Find where the given text appears and provide that cell's center as (x, y) coordinate. 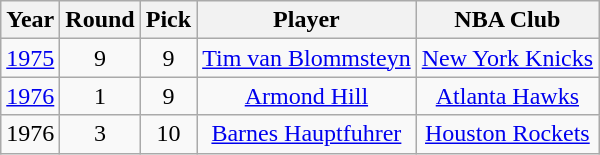
Atlanta Hawks (507, 96)
New York Knicks (507, 58)
1 (100, 96)
3 (100, 134)
Round (100, 20)
Houston Rockets (507, 134)
Armond Hill (307, 96)
Barnes Hauptfuhrer (307, 134)
1975 (30, 58)
Year (30, 20)
10 (168, 134)
NBA Club (507, 20)
Player (307, 20)
Tim van Blommsteyn (307, 58)
Pick (168, 20)
